Scan for the cell matching the given text and deliver its [X, Y] coordinate at center. 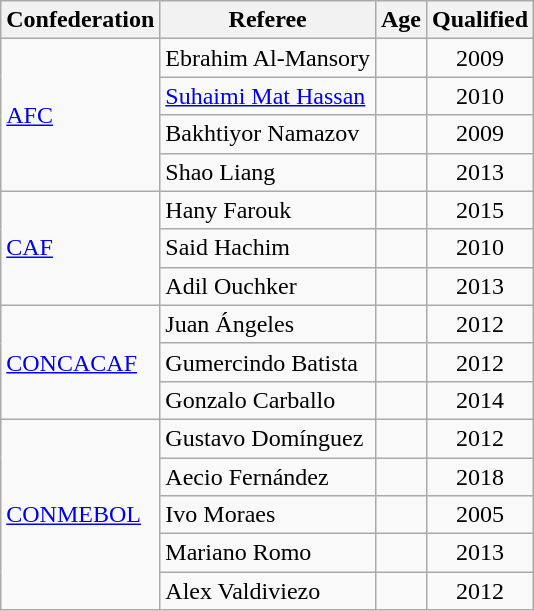
Shao Liang [268, 172]
Referee [268, 20]
Age [400, 20]
2018 [480, 477]
Alex Valdiviezo [268, 591]
CONCACAF [80, 362]
Bakhtiyor Namazov [268, 134]
Suhaimi Mat Hassan [268, 96]
Mariano Romo [268, 553]
AFC [80, 115]
Aecio Fernández [268, 477]
Qualified [480, 20]
Gonzalo Carballo [268, 400]
Gumercindo Batista [268, 362]
Said Hachim [268, 248]
2014 [480, 400]
2005 [480, 515]
Ivo Moraes [268, 515]
Gustavo Domínguez [268, 438]
Hany Farouk [268, 210]
CONMEBOL [80, 514]
Confederation [80, 20]
Juan Ángeles [268, 324]
Adil Ouchker [268, 286]
Ebrahim Al-Mansory [268, 58]
2015 [480, 210]
CAF [80, 248]
